Detect which cell encompasses the target text, then output its [X, Y] center coordinate. 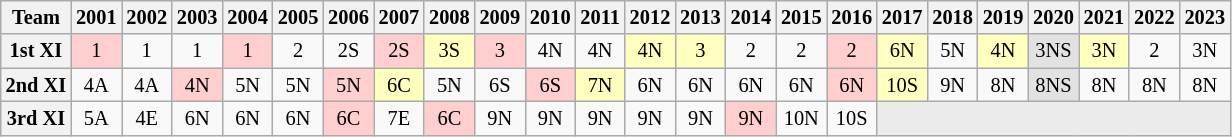
2nd XI [36, 85]
7E [399, 118]
2004 [247, 17]
2016 [851, 17]
3S [449, 51]
2012 [650, 17]
2023 [1205, 17]
2017 [902, 17]
8NS [1053, 85]
2022 [1154, 17]
2015 [801, 17]
2021 [1104, 17]
2003 [197, 17]
3NS [1053, 51]
2014 [751, 17]
2013 [700, 17]
7N [600, 85]
2020 [1053, 17]
Team [36, 17]
4E [147, 118]
5A [96, 118]
1st XI [36, 51]
2001 [96, 17]
2006 [348, 17]
2005 [298, 17]
2002 [147, 17]
2019 [1003, 17]
2009 [500, 17]
2011 [600, 17]
2018 [952, 17]
2008 [449, 17]
2007 [399, 17]
2010 [550, 17]
3rd XI [36, 118]
10N [801, 118]
